Extract the [x, y] coordinate from the center of the cell holding the provided text.  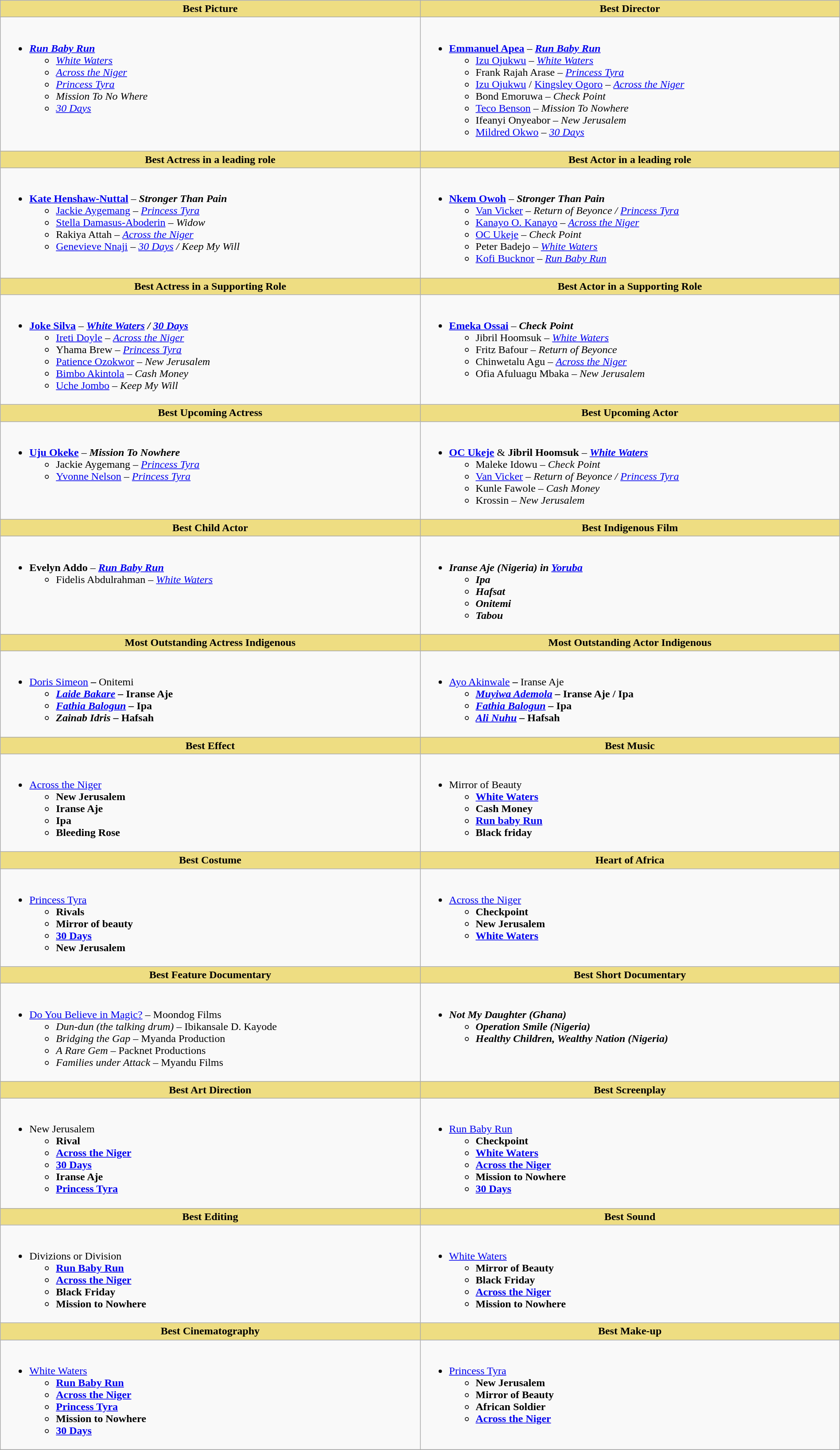
Uju Okeke – Mission To NowhereJackie Aygemang – Princess TyraYvonne Nelson – Princess Tyra [210, 470]
Best Child Actor [210, 528]
Ayo Akinwale – Iranse AjeMuyiwa Ademola – Iranse Aje / IpaFathia Balogun – IpaAli Nuhu – Hafsah [630, 694]
Best Upcoming Actress [210, 413]
Best Cinematography [210, 1331]
White WatersMirror of BeautyBlack FridayAcross the NigerMission to Nowhere [630, 1274]
Most Outstanding Actress Indigenous [210, 642]
Best Feature Documentary [210, 975]
Best Effect [210, 746]
Best Actor in a leading role [630, 159]
Run Baby RunWhite WatersAcross the NigerPrincess TyraMission To No Where30 Days [210, 84]
Best Art Direction [210, 1090]
Best Sound [630, 1217]
Best Indigenous Film [630, 528]
Not My Daughter (Ghana)Operation Smile (Nigeria)Healthy Children, Wealthy Nation (Nigeria) [630, 1032]
Across the NigerNew JerusalemIranse AjeIpaBleeding Rose [210, 803]
Evelyn Addo – Run Baby RunFidelis Abdulrahman – White Waters [210, 585]
Best Actress in a Supporting Role [210, 286]
White WatersRun Baby RunAcross the NigerPrincess TyraMission to Nowhere 30 Days [210, 1395]
Across the NigerCheckpointNew JerusalemWhite Waters [630, 918]
Best Short Documentary [630, 975]
Best Actor in a Supporting Role [630, 286]
Most Outstanding Actor Indigenous [630, 642]
Iranse Aje (Nigeria) in YorubaIpaHafsatOnitemiTabou [630, 585]
Princess TyraNew JerusalemMirror of BeautyAfrican SoldierAcross the Niger [630, 1395]
Princess TyraRivalsMirror of beauty30 DaysNew Jerusalem [210, 918]
Heart of Africa [630, 860]
New JerusalemRivalAcross the Niger 30 DaysIranse AjePrincess Tyra [210, 1153]
Best Make-up [630, 1331]
Best Upcoming Actor [630, 413]
Mirror of BeautyWhite WatersCash MoneyRun baby RunBlack friday [630, 803]
Best Screenplay [630, 1090]
Divizions or DivisionRun Baby RunAcross the NigerBlack FridayMission to Nowhere [210, 1274]
Best Music [630, 746]
Best Costume [210, 860]
Best Actress in a leading role [210, 159]
Best Editing [210, 1217]
Best Picture [210, 9]
Best Director [630, 9]
Run Baby RunCheckpointWhite WatersAcross the NigerMission to Nowhere30 Days [630, 1153]
Doris Simeon – OnitemiLaide Bakare – Iranse AjeFathia Balogun – IpaZainab Idris – Hafsah [210, 694]
